From the cell containing the given text, extract its center point as (X, Y) coordinate. 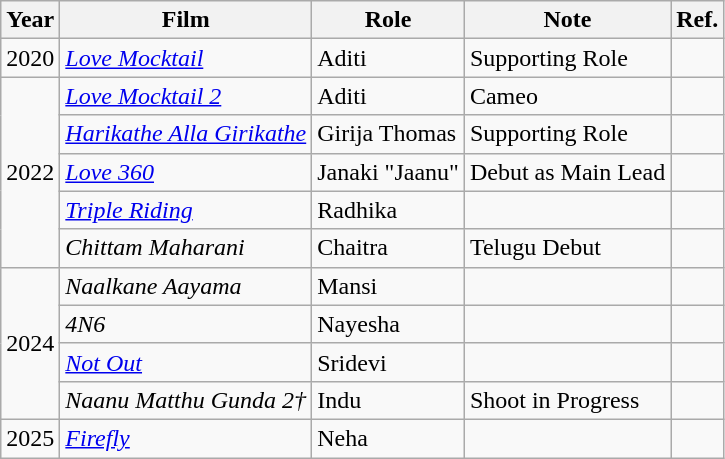
2024 (30, 343)
Year (30, 20)
Naalkane Aayama (186, 286)
Neha (388, 438)
Nayesha (388, 324)
4N6 (186, 324)
Love Mocktail (186, 58)
Sridevi (388, 362)
Chittam Maharani (186, 248)
Film (186, 20)
Debut as Main Lead (567, 172)
Triple Riding (186, 210)
Naanu Matthu Gunda 2† (186, 400)
Ref. (698, 20)
Chaitra (388, 248)
Note (567, 20)
2022 (30, 172)
Firefly (186, 438)
Not Out (186, 362)
Harikathe Alla Girikathe (186, 134)
Radhika (388, 210)
2020 (30, 58)
Shoot in Progress (567, 400)
Mansi (388, 286)
Telugu Debut (567, 248)
Indu (388, 400)
Love Mocktail 2 (186, 96)
Janaki "Jaanu" (388, 172)
Girija Thomas (388, 134)
2025 (30, 438)
Cameo (567, 96)
Love 360 (186, 172)
Role (388, 20)
